Identify which cell holds the provided text, then report its (x, y) central coordinate. 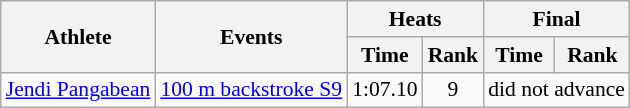
1:07.10 (384, 90)
Events (251, 36)
100 m backstroke S9 (251, 90)
Heats (415, 19)
Athlete (78, 36)
9 (454, 90)
Final (556, 19)
did not advance (556, 90)
Jendi Pangabean (78, 90)
